Pinpoint the cell where the given text exists, returning its (x, y) midpoint coordinate. 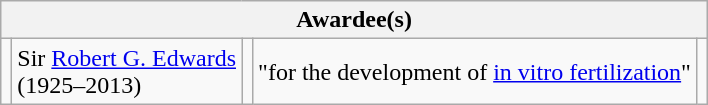
Awardee(s) (354, 20)
Sir Robert G. Edwards(1925–2013) (127, 72)
"for the development of in vitro fertilization" (475, 72)
